Provide the (X, Y) coordinate of the cell's center where the given text is located.  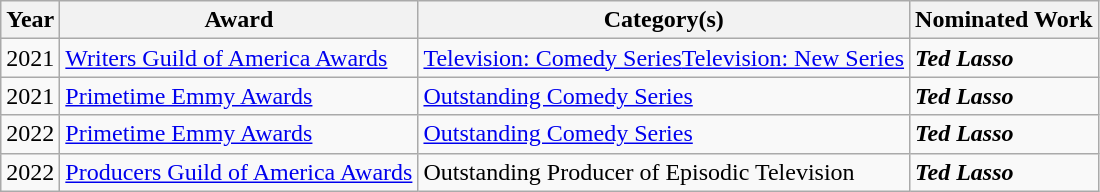
Outstanding Producer of Episodic Television (664, 172)
Television: Comedy SeriesTelevision: New Series (664, 58)
Nominated Work (1004, 20)
Writers Guild of America Awards (239, 58)
Award (239, 20)
Category(s) (664, 20)
Producers Guild of America Awards (239, 172)
Year (30, 20)
